For the text-containing cell, return its midpoint in (X, Y) coordinate format. 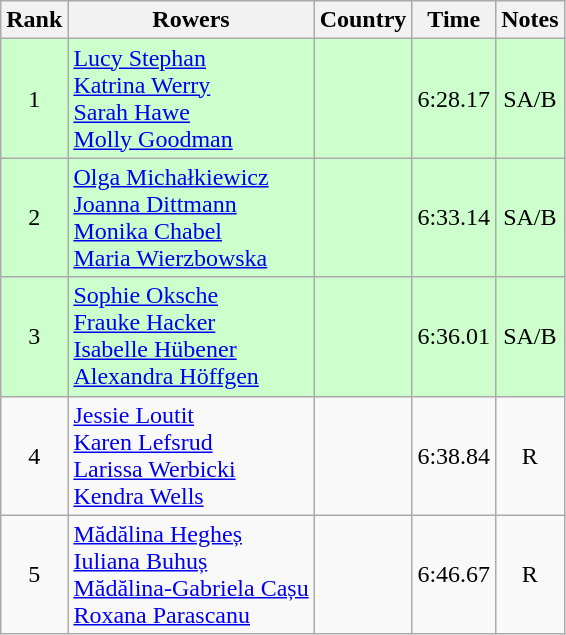
6:38.84 (454, 456)
Lucy StephanKatrina WerrySarah HaweMolly Goodman (191, 98)
Jessie LoutitKaren LefsrudLarissa WerbickiKendra Wells (191, 456)
Rank (34, 20)
2 (34, 218)
4 (34, 456)
Notes (530, 20)
3 (34, 336)
6:33.14 (454, 218)
1 (34, 98)
Country (363, 20)
6:46.67 (454, 574)
Rowers (191, 20)
Olga MichałkiewiczJoanna DittmannMonika ChabelMaria Wierzbowska (191, 218)
Mădălina HegheșIuliana BuhușMădălina-Gabriela CașuRoxana Parascanu (191, 574)
6:36.01 (454, 336)
5 (34, 574)
Sophie OkscheFrauke HackerIsabelle HübenerAlexandra Höffgen (191, 336)
Time (454, 20)
6:28.17 (454, 98)
